Identify which cell holds the provided text, then report its [x, y] central coordinate. 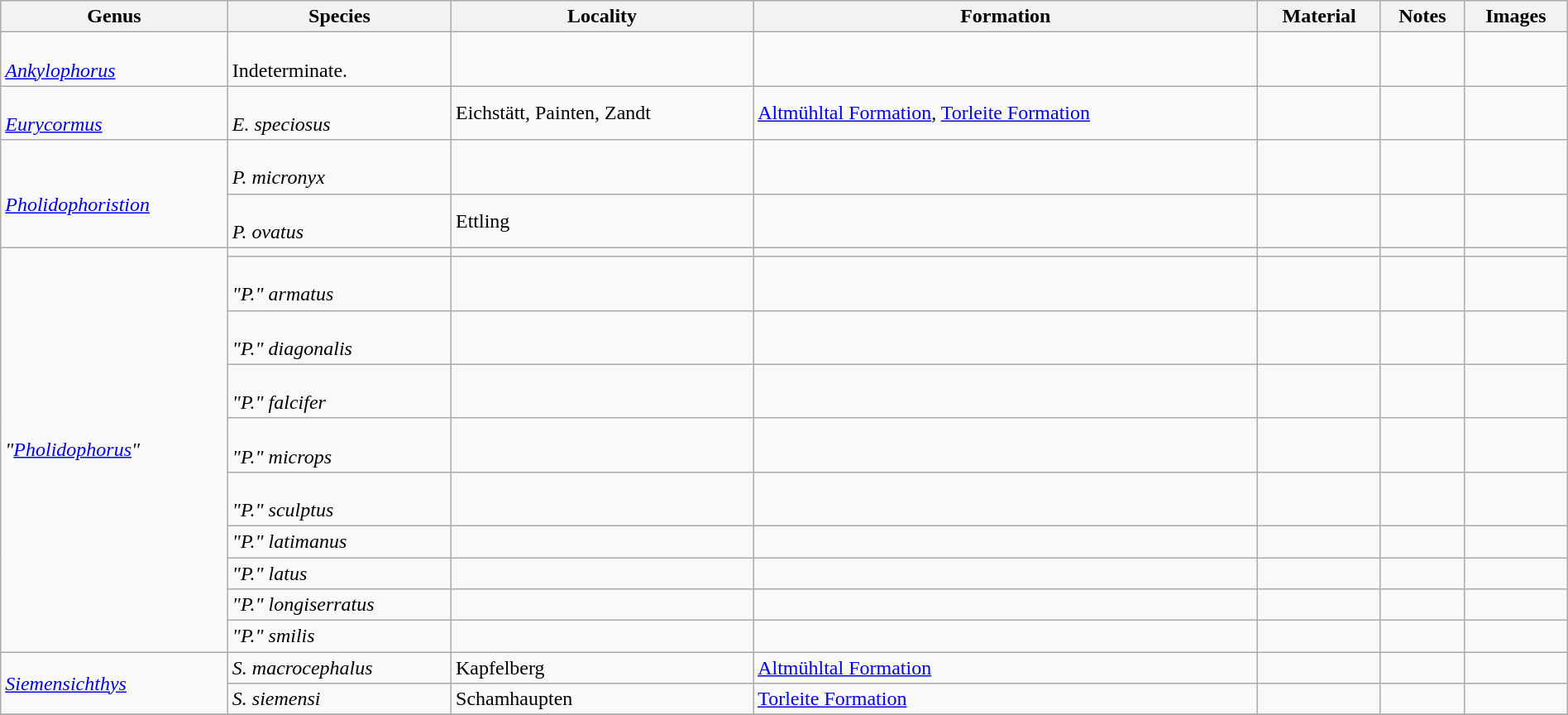
Pholidophoristion [114, 194]
"P." longiserratus [339, 605]
Altmühltal Formation, Torleite Formation [1006, 113]
Siemensichthys [114, 684]
"P." sculptus [339, 498]
S. macrocephalus [339, 668]
Eurycormus [114, 113]
"P." smilis [339, 636]
Torleite Formation [1006, 699]
"P." diagonalis [339, 338]
Eichstätt, Painten, Zandt [602, 113]
"P." latimanus [339, 541]
Material [1319, 17]
Genus [114, 17]
Species [339, 17]
Locality [602, 17]
P. ovatus [339, 220]
Images [1515, 17]
Kapfelberg [602, 668]
P. micronyx [339, 167]
Indeterminate. [339, 60]
Formation [1006, 17]
Altmühltal Formation [1006, 668]
Ettling [602, 220]
"P." microps [339, 445]
"P." falcifer [339, 391]
Ankylophorus [114, 60]
"P." latus [339, 573]
S. siemensi [339, 699]
"P." armatus [339, 283]
Notes [1422, 17]
Schamhaupten [602, 699]
"Pholidophorus" [114, 450]
E. speciosus [339, 113]
